Locate the cell with the specified text and output its [x, y] center coordinate. 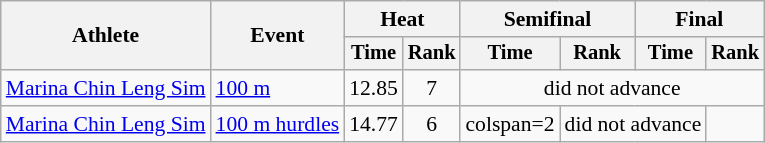
7 [432, 88]
Semifinal [547, 19]
Heat [402, 19]
14.77 [374, 124]
Final [700, 19]
Athlete [106, 36]
Event [278, 36]
colspan=2 [510, 124]
100 m hurdles [278, 124]
100 m [278, 88]
12.85 [374, 88]
6 [432, 124]
